Extract the (x, y) coordinate from the center of the cell holding the provided text.  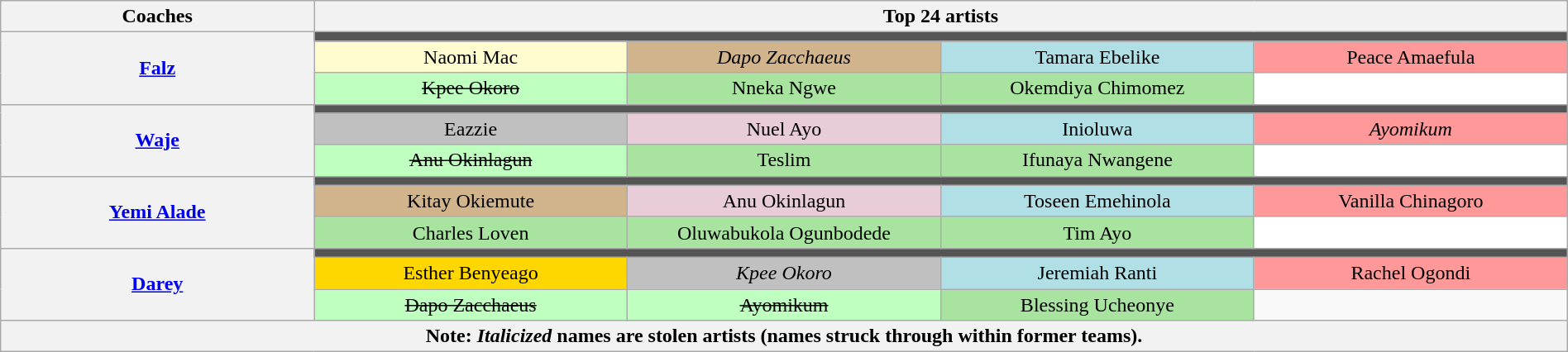
Esther Benyeago (471, 273)
Note: Italicized names are stolen artists (names struck through within former teams). (784, 336)
Waje (157, 140)
Peace Amaefula (1411, 57)
Tim Ayo (1097, 232)
Blessing Ucheonye (1097, 305)
Okemdiya Chimomez (1097, 88)
Teslim (784, 160)
Tamara Ebelike (1097, 57)
Toseen Emehinola (1097, 201)
Ifunaya Nwangene (1097, 160)
Eazzie (471, 129)
Inioluwa (1097, 129)
Yemi Alade (157, 212)
Rachel Ogondi (1411, 273)
Falz (157, 68)
Nuel Ayo (784, 129)
Vanilla Chinagoro (1411, 201)
Top 24 artists (941, 17)
Naomi Mac (471, 57)
Nneka Ngwe (784, 88)
Coaches (157, 17)
Darey (157, 284)
Jeremiah Ranti (1097, 273)
Kitay Okiemute (471, 201)
Charles Loven (471, 232)
Oluwabukola Ogunbodede (784, 232)
